Find where the given text appears and provide that cell's center as [X, Y] coordinate. 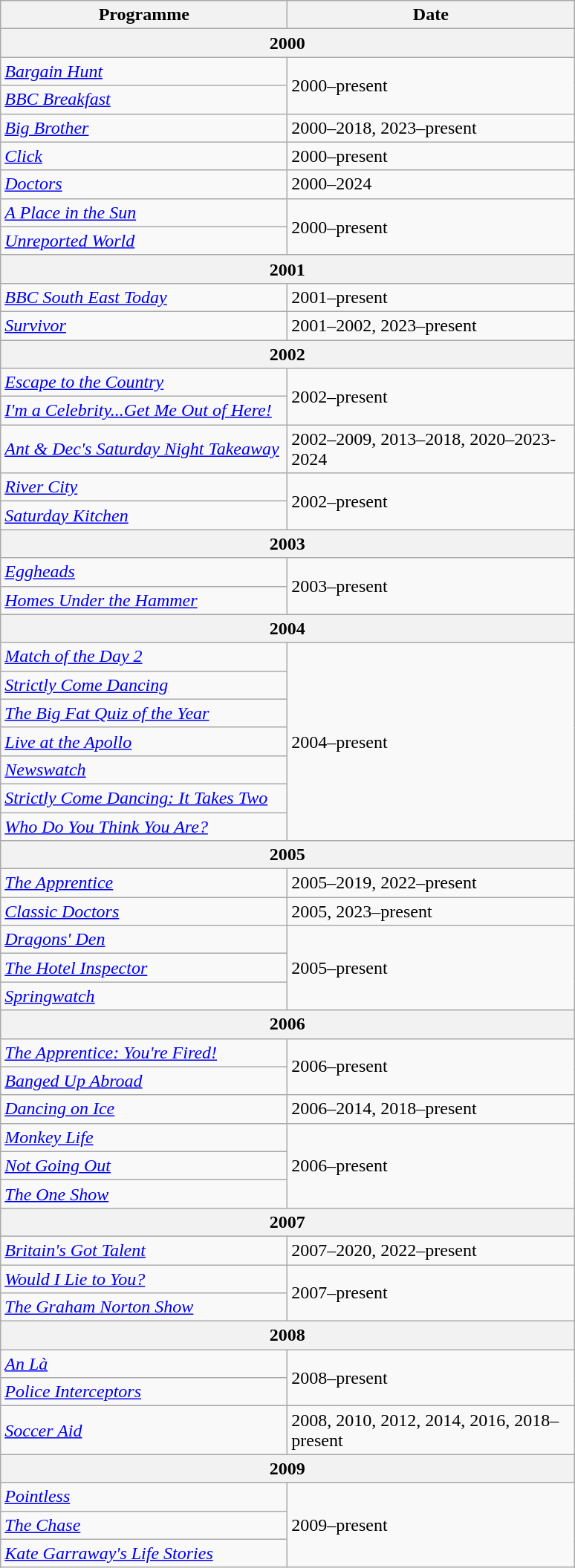
The Apprentice: You're Fired! [144, 1053]
Doctors [144, 184]
BBC Breakfast [144, 100]
2007–present [431, 1292]
Live at the Apollo [144, 741]
2008–present [431, 1378]
Strictly Come Dancing [144, 685]
Not Going Out [144, 1165]
2005–present [431, 968]
BBC South East Today [144, 297]
2006–2014, 2018–present [431, 1109]
Dancing on Ice [144, 1109]
Newswatch [144, 770]
Springwatch [144, 996]
Banged Up Abroad [144, 1081]
Programme [144, 15]
2004 [287, 628]
Big Brother [144, 128]
2009 [287, 1468]
River City [144, 487]
Soccer Aid [144, 1431]
Dragons' Den [144, 940]
2000–2024 [431, 184]
The Big Fat Quiz of the Year [144, 713]
The Graham Norton Show [144, 1307]
2002 [287, 354]
Homes Under the Hammer [144, 600]
2001 [287, 269]
Escape to the Country [144, 383]
2000–2018, 2023–present [431, 128]
Police Interceptors [144, 1392]
Kate Garraway's Life Stories [144, 1553]
Survivor [144, 325]
The Chase [144, 1525]
Bargain Hunt [144, 71]
Who Do You Think You Are? [144, 827]
2000 [287, 43]
Monkey Life [144, 1137]
2009–present [431, 1525]
2004–present [431, 741]
Saturday Kitchen [144, 515]
An Là [144, 1364]
2008 [287, 1336]
2003 [287, 544]
The One Show [144, 1194]
2007–2020, 2022–present [431, 1250]
2002–2009, 2013–2018, 2020–2023-2024 [431, 449]
A Place in the Sun [144, 212]
Ant & Dec's Saturday Night Takeaway [144, 449]
2001–present [431, 297]
2005–2019, 2022–present [431, 883]
2001–2002, 2023–present [431, 325]
Match of the Day 2 [144, 657]
Unreported World [144, 241]
I'm a Celebrity...Get Me Out of Here! [144, 411]
2006 [287, 1024]
Strictly Come Dancing: It Takes Two [144, 798]
Click [144, 156]
Eggheads [144, 572]
2008, 2010, 2012, 2014, 2016, 2018–present [431, 1431]
The Apprentice [144, 883]
2005 [287, 855]
The Hotel Inspector [144, 968]
2005, 2023–present [431, 911]
2007 [287, 1222]
Britain's Got Talent [144, 1250]
Pointless [144, 1497]
2003–present [431, 586]
Would I Lie to You? [144, 1278]
Date [431, 15]
Classic Doctors [144, 911]
